Determine the (x, y) coordinate at the center of the cell enclosing the given text.  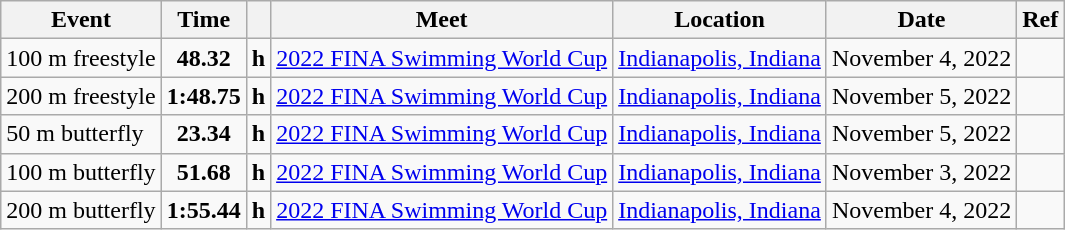
1:55.44 (204, 210)
Event (81, 20)
50 m butterfly (81, 134)
Ref (1040, 20)
51.68 (204, 172)
200 m freestyle (81, 96)
Date (921, 20)
100 m butterfly (81, 172)
November 3, 2022 (921, 172)
200 m butterfly (81, 210)
Time (204, 20)
Meet (442, 20)
1:48.75 (204, 96)
Location (720, 20)
23.34 (204, 134)
48.32 (204, 58)
100 m freestyle (81, 58)
